Find where the given text appears and provide that cell's center as [x, y] coordinate. 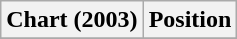
Position [190, 20]
Chart (2003) [72, 20]
